Locate the cell with the specified text and output its [x, y] center coordinate. 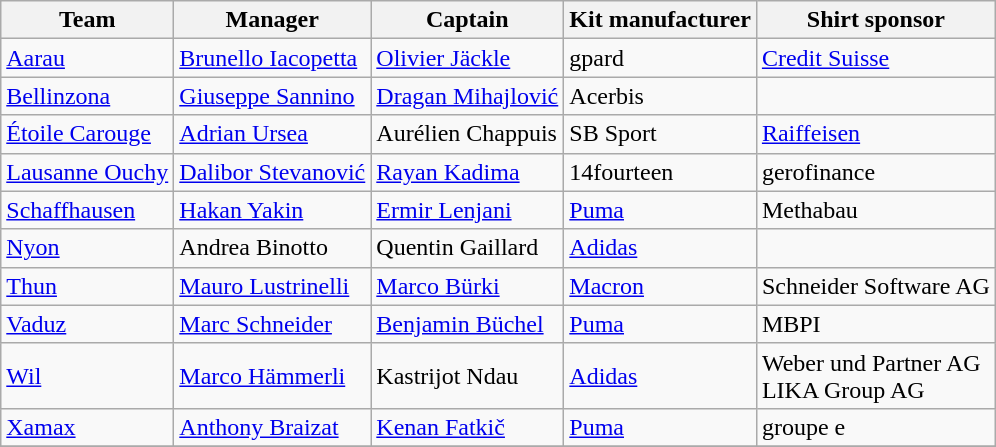
Adrian Ursea [272, 134]
Marco Hämmerli [272, 376]
Team [88, 20]
Lausanne Ouchy [88, 172]
groupe e [876, 427]
Manager [272, 20]
Mauro Lustrinelli [272, 286]
Kastrijot Ndau [468, 376]
gpard [660, 58]
SB Sport [660, 134]
Schneider Software AG [876, 286]
Kenan Fatkič [468, 427]
14fourteen [660, 172]
Benjamin Büchel [468, 324]
Quentin Gaillard [468, 248]
Raiffeisen [876, 134]
Aarau [88, 58]
Giuseppe Sannino [272, 96]
Étoile Carouge [88, 134]
Aurélien Chappuis [468, 134]
Macron [660, 286]
MBPI [876, 324]
Weber und Partner AGLIKA Group AG [876, 376]
Captain [468, 20]
Anthony Braizat [272, 427]
Andrea Binotto [272, 248]
Brunello Iacopetta [272, 58]
Dalibor Stevanović [272, 172]
Olivier Jäckle [468, 58]
Nyon [88, 248]
Dragan Mihajlović [468, 96]
Credit Suisse [876, 58]
Ermir Lenjani [468, 210]
Methabau [876, 210]
Rayan Kadima [468, 172]
Shirt sponsor [876, 20]
Thun [88, 286]
Hakan Yakin [272, 210]
Acerbis [660, 96]
Marco Bürki [468, 286]
Kit manufacturer [660, 20]
Wil [88, 376]
Bellinzona [88, 96]
Vaduz [88, 324]
Schaffhausen [88, 210]
Xamax [88, 427]
gerofinance [876, 172]
Marc Schneider [272, 324]
